Extract the [X, Y] coordinate from the center of the cell holding the provided text.  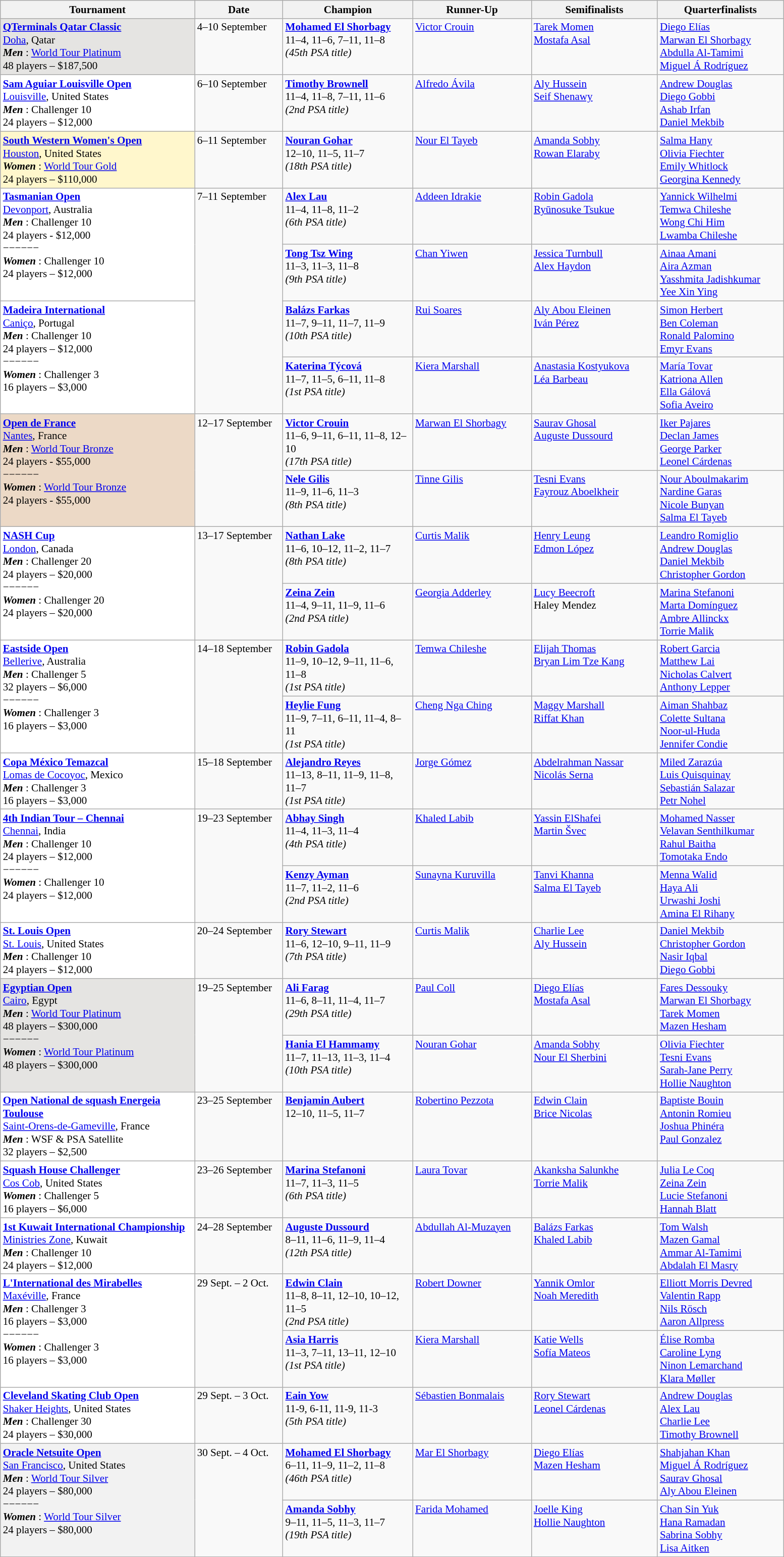
Amanda Sobhy9–11, 11–5, 11–3, 11–7(19th PSA title) [348, 1528]
Alejandro Reyes11–13, 8–11, 11–9, 11–8, 11–7(1st PSA title) [348, 781]
Georgia Adderley [472, 612]
Rory Stewart Leonel Cárdenas [594, 1415]
Victor Crouin [472, 46]
Amanda Sobhy Nour El Sherbini [594, 1063]
20–24 September [239, 950]
Marina Stefanoni11–7, 11–3, 11–5(6th PSA title) [348, 1190]
Squash House Challenger Cos Cob, United States Women : Challenger 516 players – $6,000 [98, 1190]
Robin Gadola Ryūnosuke Tsukue [594, 216]
Addeen Idrakie [472, 216]
Tong Tsz Wing11–3, 11–3, 11–8(9th PSA title) [348, 273]
Madeira International Caniço, Portugal Men : Challenger 1024 players – $12,000−−−−−− Women : Challenger 316 players – $3,000 [98, 357]
Rory Stewart11–6, 12–10, 9–11, 11–9(7th PSA title) [348, 950]
30 Sept. – 4 Oct. [239, 1500]
Timothy Brownell11–4, 11–8, 7–11, 11–6(2nd PSA title) [348, 103]
Abhay Singh11–4, 11–3, 11–4(4th PSA title) [348, 837]
19–25 September [239, 1035]
Robertino Pezzota [472, 1126]
Leandro Romiglio Andrew Douglas Daniel Mekbib Christopher Gordon [720, 555]
Tournament [98, 9]
Nour Aboulmakarim Nardine Garas Nicole Bunyan Salma El Tayeb [720, 499]
Katie Wells Sofía Mateos [594, 1359]
Jorge Gómez [472, 781]
Eastside Open Bellerive, Australia Men : Challenger 532 players – $6,000−−−−−− Women : Challenger 316 players – $3,000 [98, 696]
Alfredo Ávila [472, 103]
Andrew Douglas Diego Gobbi Ashab Irfan Daniel Mekbib [720, 103]
Edwin Clain Brice Nicolas [594, 1126]
Abdullah Al-Muzayen [472, 1246]
29 Sept. – 3 Oct. [239, 1415]
4th Indian Tour – Chennai Chennai, India Men : Challenger 1024 players – $12,000−−−−−− Women : Challenger 1024 players – $12,000 [98, 866]
Baptiste Bouin Antonin Romieu Joshua Phinéra Paul Gonzalez [720, 1126]
Élise Romba Caroline Lyng Ninon Lemarchand Klara Møller [720, 1359]
23–25 September [239, 1126]
Champion [348, 9]
NASH Cup London, Canada Men : Challenger 2024 players – $20,000−−−−−− Women : Challenger 2024 players – $20,000 [98, 583]
Sunayna Kuruvilla [472, 894]
María Tovar Katriona Allen Ella Gálová Sofia Aveiro [720, 386]
Shahjahan Khan Miguel Á Rodríguez Saurav Ghosal Aly Abou Eleinen [720, 1472]
Jessica Turnbull Alex Haydon [594, 273]
Joelle King Hollie Naughton [594, 1528]
Maggy Marshall Riffat Khan [594, 725]
Heylie Fung11–9, 7–11, 6–11, 11–4, 8–11(1st PSA title) [348, 725]
Miled Zarazúa Luis Quisquinay Sebastián Salazar Petr Nohel [720, 781]
Andrew Douglas Alex Lau Charlie Lee Timothy Brownell [720, 1415]
14–18 September [239, 696]
Date [239, 9]
Lucy Beecroft Haley Mendez [594, 612]
15–18 September [239, 781]
Eain Yow11-9, 6-11, 11-9, 11-3(5th PSA title) [348, 1415]
13–17 September [239, 583]
Hania El Hammamy11–7, 11–13, 11–3, 11–4(10th PSA title) [348, 1063]
Henry Leung Edmon López [594, 555]
Olivia Fiechter Tesni Evans Sarah-Jane Perry Hollie Naughton [720, 1063]
Paul Coll [472, 1007]
Sam Aguiar Louisville Open Louisville, United States Men : Challenger 1024 players – $12,000 [98, 103]
Oracle Netsuite Open San Francisco, United States Men : World Tour Silver24 players – $80,000−−−−−− Women : World Tour Silver24 players – $80,000 [98, 1500]
Open National de squash Energeia Toulouse Saint-Orens-de-Gameville, France Men : WSF & PSA Satellite32 players – $2,500 [98, 1126]
Tinne Gilis [472, 499]
Zeina Zein11–4, 9–11, 11–9, 11–6(2nd PSA title) [348, 612]
Saurav Ghosal Auguste Dussourd [594, 442]
Nathan Lake11–6, 10–12, 11–2, 11–7(8th PSA title) [348, 555]
Sébastien Bonmalais [472, 1415]
Nele Gilis11–9, 11–6, 11–3(8th PSA title) [348, 499]
Ainaa Amani Aira Azman Yasshmita Jadishkumar Yee Xin Ying [720, 273]
7–11 September [239, 301]
Laura Tovar [472, 1190]
Charlie Lee Aly Hussein [594, 950]
Mar El Shorbagy [472, 1472]
6–11 September [239, 159]
Tanvi Khanna Salma El Tayeb [594, 894]
Yannick Wilhelmi Temwa Chileshe Wong Chi Him Lwamba Chileshe [720, 216]
Robin Gadola11–9, 10–12, 9–11, 11–6, 11–8(1st PSA title) [348, 668]
Fares Dessouky Marwan El Shorbagy Tarek Momen Mazen Hesham [720, 1007]
Diego Elías Marwan El Shorbagy Abdulla Al-Tamimi Miguel Á Rodríguez [720, 46]
Marwan El Shorbagy [472, 442]
Farida Mohamed [472, 1528]
Egyptian Open Cairo, Egypt Men : World Tour Platinum48 players – $300,000−−−−−− Women : World Tour Platinum48 players – $300,000 [98, 1035]
Abdelrahman Nassar Nicolás Serna [594, 781]
Victor Crouin11–6, 9–11, 6–11, 11–8, 12–10(17th PSA title) [348, 442]
Runner-Up [472, 9]
Tesni Evans Fayrouz Aboelkheir [594, 499]
4–10 September [239, 46]
Diego Elías Mazen Hesham [594, 1472]
Chan Sin Yuk Hana Ramadan Sabrina Sobhy Lisa Aitken [720, 1528]
Elliott Morris Devred Valentin Rapp Nils Rösch Aaron Allpress [720, 1302]
Tasmanian Open Devonport, Australia Men : Challenger 1024 players - $12,000−−−−−− Women : Challenger 1024 players – $12,000 [98, 244]
Temwa Chileshe [472, 668]
Khaled Labib [472, 837]
Yannik Omlor Noah Meredith [594, 1302]
Mohamed Nasser Velavan Senthilkumar Rahul Baitha Tomotaka Endo [720, 837]
Open de France Nantes, France Men : World Tour Bronze24 players - $55,000−−−−−− Women : World Tour Bronze24 players - $55,000 [98, 470]
Elijah Thomas Bryan Lim Tze Kang [594, 668]
Marina Stefanoni Marta Domínguez Ambre Allinckx Torrie Malik [720, 612]
Alex Lau11–4, 11–8, 11–2(6th PSA title) [348, 216]
Chan Yiwen [472, 273]
Diego Elías Mostafa Asal [594, 1007]
Julia Le Coq Zeina Zein Lucie Stefanoni Hannah Blatt [720, 1190]
Aly Abou Eleinen Iván Pérez [594, 329]
Aiman Shahbaz Colette Sultana Noor-ul-Huda Jennifer Condie [720, 725]
Copa México Temazcal Lomas de Cocoyoc, Mexico Men : Challenger 316 players – $3,000 [98, 781]
Yassin ElShafei Martin Švec [594, 837]
12–17 September [239, 470]
Semifinalists [594, 9]
Robert Garcia Matthew Lai Nicholas Calvert Anthony Lepper [720, 668]
29 Sept. – 2 Oct. [239, 1330]
Simon Herbert Ben Coleman Ronald Palomino Emyr Evans [720, 329]
Katerina Týcová11–7, 11–5, 6–11, 11–8(1st PSA title) [348, 386]
Daniel Mekbib Christopher Gordon Nasir Iqbal Diego Gobbi [720, 950]
1st Kuwait International Championship Ministries Zone, Kuwait Men : Challenger 1024 players – $12,000 [98, 1246]
Nouran Gohar [472, 1063]
24–28 September [239, 1246]
Iker Pajares Declan James George Parker Leonel Cárdenas [720, 442]
L'International des Mirabelles Maxéville, France Men : Challenger 316 players – $3,000−−−−−− Women : Challenger 316 players – $3,000 [98, 1330]
Ali Farag11–6, 8–11, 11–4, 11–7(29th PSA title) [348, 1007]
Balázs Farkas11–7, 9–11, 11–7, 11–9(10th PSA title) [348, 329]
Salma Hany Olivia Fiechter Emily Whitlock Georgina Kennedy [720, 159]
Akanksha Salunkhe Torrie Malik [594, 1190]
Auguste Dussourd8–11, 11–6, 11–9, 11–4(12th PSA title) [348, 1246]
Cheng Nga Ching [472, 725]
Balázs Farkas Khaled Labib [594, 1246]
6–10 September [239, 103]
Mohamed El Shorbagy11–4, 11–6, 7–11, 11–8(45th PSA title) [348, 46]
Cleveland Skating Club Open Shaker Heights, United States Men : Challenger 3024 players – $30,000 [98, 1415]
Robert Downer [472, 1302]
Quarterfinalists [720, 9]
Benjamin Aubert12–10, 11–5, 11–7 [348, 1126]
Edwin Clain11–8, 8–11, 12–10, 10–12, 11–5(2nd PSA title) [348, 1302]
Amanda Sobhy Rowan Elaraby [594, 159]
Nouran Gohar12–10, 11–5, 11–7(18th PSA title) [348, 159]
South Western Women's Open Houston, United States Women : World Tour Gold24 players – $110,000 [98, 159]
19–23 September [239, 866]
Anastasia Kostyukova Léa Barbeau [594, 386]
Tom Walsh Mazen Gamal Ammar Al-Tamimi Abdalah El Masry [720, 1246]
Aly Hussein Seif Shenawy [594, 103]
Kenzy Ayman11–7, 11–2, 11–6(2nd PSA title) [348, 894]
23–26 September [239, 1190]
Mohamed El Shorbagy6–11, 11–9, 11–2, 11–8(46th PSA title) [348, 1472]
St. Louis Open St. Louis, United States Men : Challenger 1024 players – $12,000 [98, 950]
Menna Walid Haya Ali Urwashi Joshi Amina El Rihany [720, 894]
Nour El Tayeb [472, 159]
Tarek Momen Mostafa Asal [594, 46]
Asia Harris11–3, 7–11, 13–11, 12–10(1st PSA title) [348, 1359]
Rui Soares [472, 329]
QTerminals Qatar Classic Doha, Qatar Men : World Tour Platinum48 players – $187,500 [98, 46]
